Detect which cell encompasses the target text, then output its (X, Y) center coordinate. 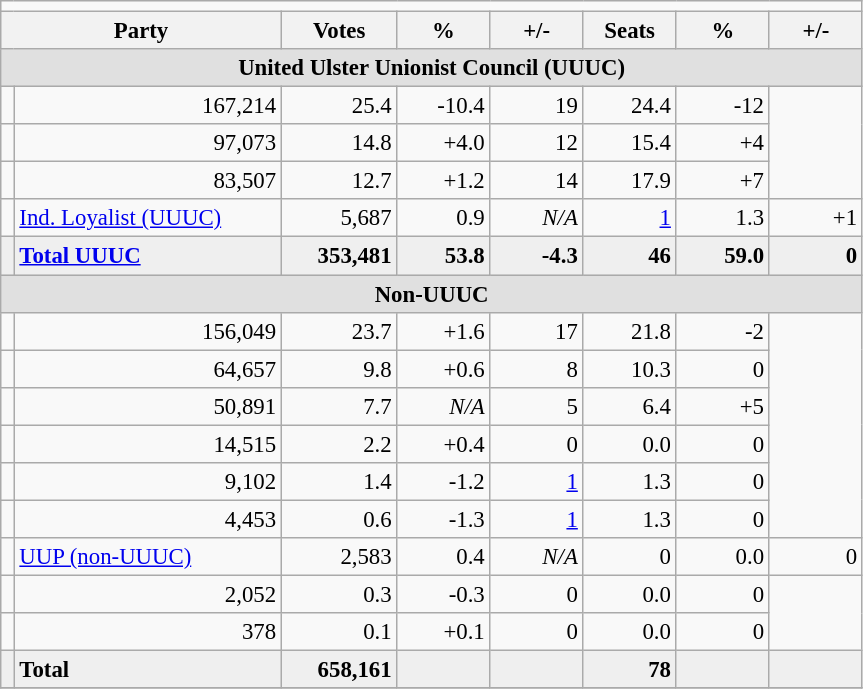
83,507 (148, 181)
156,049 (148, 331)
12 (536, 143)
97,073 (148, 143)
+1.6 (444, 331)
12.7 (339, 181)
10.3 (630, 369)
+0.6 (444, 369)
-1.2 (444, 482)
Non-UUUC (432, 294)
353,481 (339, 256)
+0.4 (444, 444)
14,515 (148, 444)
Seats (630, 31)
2.2 (339, 444)
Party (142, 31)
378 (148, 632)
+1.2 (444, 181)
25.4 (339, 106)
2,583 (339, 557)
-10.4 (444, 106)
19 (536, 106)
2,052 (148, 594)
0.4 (444, 557)
United Ulster Unionist Council (UUUC) (432, 68)
23.7 (339, 331)
5 (536, 406)
Total UUUC (148, 256)
6.4 (630, 406)
-12 (722, 106)
+4 (722, 143)
Ind. Loyalist (UUUC) (148, 219)
+1 (816, 219)
-2 (722, 331)
+4.0 (444, 143)
658,161 (339, 670)
-1.3 (444, 519)
78 (630, 670)
15.4 (630, 143)
Votes (339, 31)
5,687 (339, 219)
167,214 (148, 106)
53.8 (444, 256)
0.6 (339, 519)
17.9 (630, 181)
59.0 (722, 256)
-0.3 (444, 594)
+0.1 (444, 632)
64,657 (148, 369)
0.9 (444, 219)
7.7 (339, 406)
+7 (722, 181)
4,453 (148, 519)
9.8 (339, 369)
1.4 (339, 482)
9,102 (148, 482)
+5 (722, 406)
21.8 (630, 331)
17 (536, 331)
24.4 (630, 106)
UUP (non-UUUC) (148, 557)
Total (148, 670)
8 (536, 369)
14.8 (339, 143)
0.1 (339, 632)
50,891 (148, 406)
46 (630, 256)
14 (536, 181)
0.3 (339, 594)
-4.3 (536, 256)
